From the cell containing the given text, extract its center point as (x, y) coordinate. 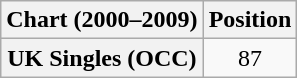
Chart (2000–2009) (102, 20)
87 (250, 58)
UK Singles (OCC) (102, 58)
Position (250, 20)
